Return [x, y] of the center of cell containing provided text 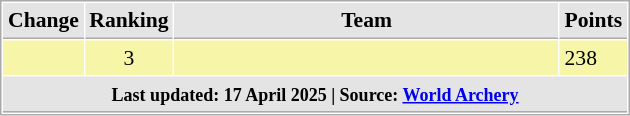
238 [594, 57]
Ranking [129, 21]
3 [129, 57]
Change [44, 21]
Team [367, 21]
Last updated: 17 April 2025 | Source: World Archery [316, 94]
Points [594, 21]
